Output the (X, Y) coordinate of the center of the cell containing the given text.  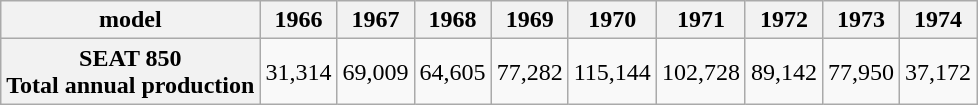
37,172 (938, 72)
1969 (530, 20)
SEAT 850Total annual production (130, 72)
115,144 (612, 72)
77,950 (860, 72)
69,009 (376, 72)
1968 (452, 20)
1974 (938, 20)
31,314 (298, 72)
1966 (298, 20)
64,605 (452, 72)
1971 (700, 20)
77,282 (530, 72)
model (130, 20)
102,728 (700, 72)
89,142 (784, 72)
1967 (376, 20)
1972 (784, 20)
1970 (612, 20)
1973 (860, 20)
